Return the (x, y) coordinate for the center point of the cell that contains the specified text.  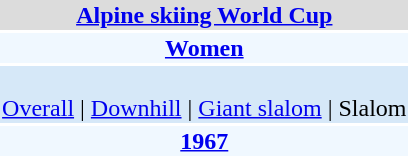
Women (204, 48)
1967 (204, 141)
Overall | Downhill | Giant slalom | Slalom (204, 94)
Alpine skiing World Cup (204, 15)
